Identify which cell holds the provided text, then report its [X, Y] central coordinate. 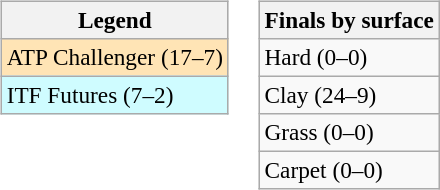
Legend [114, 20]
ITF Futures (7–2) [114, 95]
Finals by surface [349, 20]
Carpet (0–0) [349, 171]
Hard (0–0) [349, 57]
ATP Challenger (17–7) [114, 57]
Clay (24–9) [349, 95]
Grass (0–0) [349, 133]
